Search for the cell housing the specified text and yield its [X, Y] center coordinate. 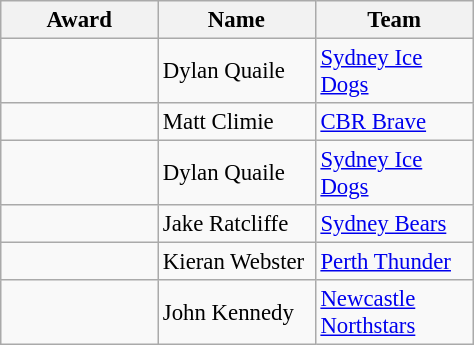
Jake Ratcliffe [237, 224]
Perth Thunder [394, 262]
Sydney Bears [394, 224]
Newcastle Northstars [394, 312]
Matt Climie [237, 122]
Award [80, 20]
Name [237, 20]
Team [394, 20]
CBR Brave [394, 122]
John Kennedy [237, 312]
Kieran Webster [237, 262]
